Return the [X, Y] coordinate for the center point of the cell that contains the specified text.  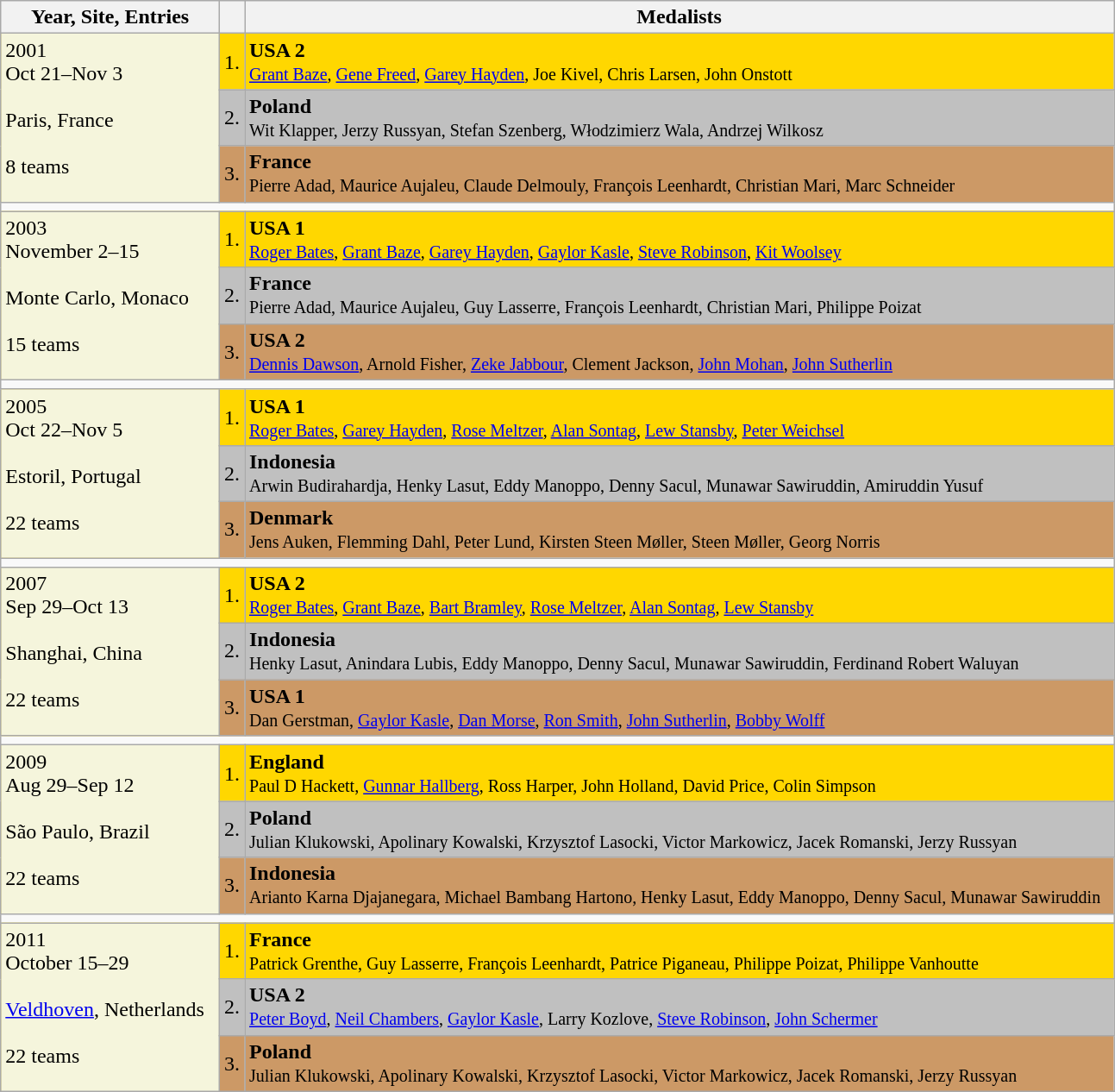
FrancePierre Adad, Maurice Aujaleu, Guy Lasserre, François Leenhardt, Christian Mari, Philippe Poizat [680, 295]
EnglandPaul D Hackett, Gunnar Hallberg, Ross Harper, John Holland, David Price, Colin Simpson [680, 773]
Medalists [680, 17]
PolandJulian Klukowski, Apolinary Kowalski, Krzysztof Lasocki, Victor Markowicz, Jacek Romanski, Jerzy Russyan [680, 830]
USA 1 Dan Gerstman, Gaylor Kasle, Dan Morse, Ron Smith, John Sutherlin, Bobby Wolff [680, 707]
USA 1 Roger Bates, Grant Baze, Garey Hayden, Gaylor Kasle, Steve Robinson, Kit Woolsey [680, 240]
2009Aug 29–Sep 12 São Paulo, Brazil 22 teams [110, 830]
Poland Julian Klukowski, Apolinary Kowalski, Krzysztof Lasocki, Victor Markowicz, Jacek Romanski, Jerzy Russyan [680, 1063]
2003November 2–15 Monte Carlo, Monaco 15 teams [110, 295]
USA 2 Peter Boyd, Neil Chambers, Gaylor Kasle, Larry Kozlove, Steve Robinson, John Schermer [680, 1007]
IndonesiaArianto Karna Djajanegara, Michael Bambang Hartono, Henky Lasut, Eddy Manoppo, Denny Sacul, Munawar Sawiruddin [680, 885]
USA 2 Dennis Dawson, Arnold Fisher, Zeke Jabbour, Clement Jackson, John Mohan, John Sutherlin [680, 352]
USA 2 Roger Bates, Grant Baze, Bart Bramley, Rose Meltzer, Alan Sontag, Lew Stansby [680, 595]
USA 2 Grant Baze, Gene Freed, Garey Hayden, Joe Kivel, Chris Larsen, John Onstott [680, 62]
Year, Site, Entries [110, 17]
USA 1 Roger Bates, Garey Hayden, Rose Meltzer, Alan Sontag, Lew Stansby, Peter Weichsel [680, 417]
FrancePierre Adad, Maurice Aujaleu, Claude Delmouly, François Leenhardt, Christian Mari, Marc Schneider [680, 174]
2005Oct 22–Nov 5 Estoril, Portugal 22 teams [110, 473]
2011October 15–29 Veldhoven, Netherlands 22 teams [110, 1007]
IndonesiaHenky Lasut, Anindara Lubis, Eddy Manoppo, Denny Sacul, Munawar Sawiruddin, Ferdinand Robert Waluyan [680, 652]
France Patrick Grenthe, Guy Lasserre, François Leenhardt, Patrice Piganeau, Philippe Poizat, Philippe Vanhoutte [680, 951]
PolandWit Klapper, Jerzy Russyan, Stefan Szenberg, Włodzimierz Wala, Andrzej Wilkosz [680, 117]
IndonesiaArwin Budirahardja, Henky Lasut, Eddy Manoppo, Denny Sacul, Munawar Sawiruddin, Amiruddin Yusuf [680, 473]
2001Oct 21–Nov 3 Paris, France 8 teams [110, 117]
2007Sep 29–Oct 13 Shanghai, China 22 teams [110, 652]
DenmarkJens Auken, Flemming Dahl, Peter Lund, Kirsten Steen Møller, Steen Møller, Georg Norris [680, 530]
